Detect which cell encompasses the target text, then output its [X, Y] center coordinate. 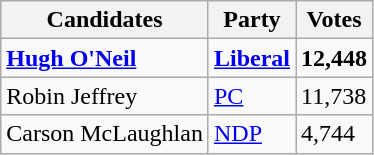
Hugh O'Neil [105, 58]
Party [252, 20]
4,744 [334, 134]
NDP [252, 134]
PC [252, 96]
12,448 [334, 58]
Candidates [105, 20]
11,738 [334, 96]
Carson McLaughlan [105, 134]
Liberal [252, 58]
Votes [334, 20]
Robin Jeffrey [105, 96]
